From the cell containing the given text, extract its center point as [x, y] coordinate. 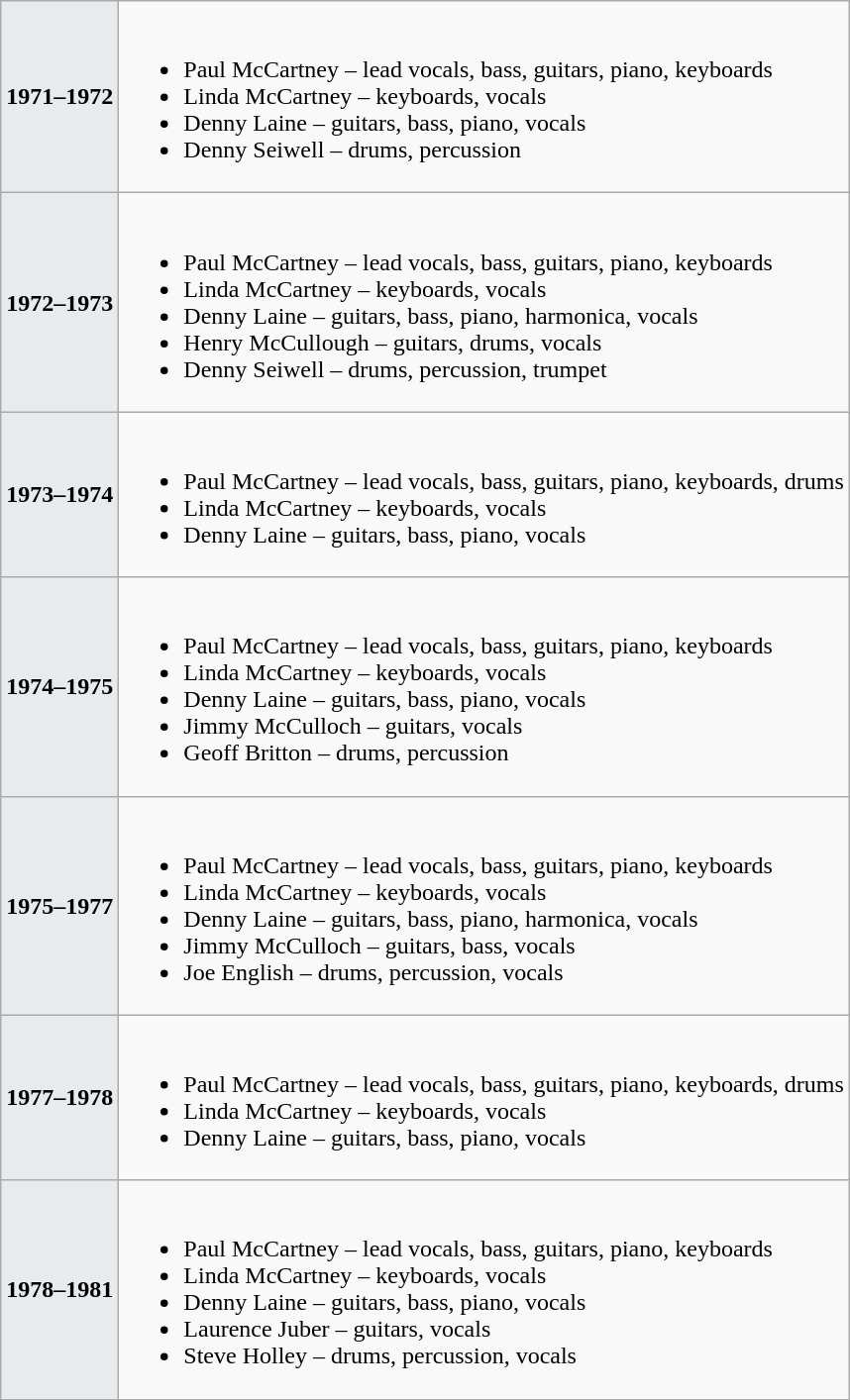
1974–1975 [59, 687]
1978–1981 [59, 1289]
1971–1972 [59, 97]
1977–1978 [59, 1097]
1975–1977 [59, 905]
1973–1974 [59, 495]
1972–1973 [59, 303]
